Pinpoint the cell where the given text exists, returning its [X, Y] midpoint coordinate. 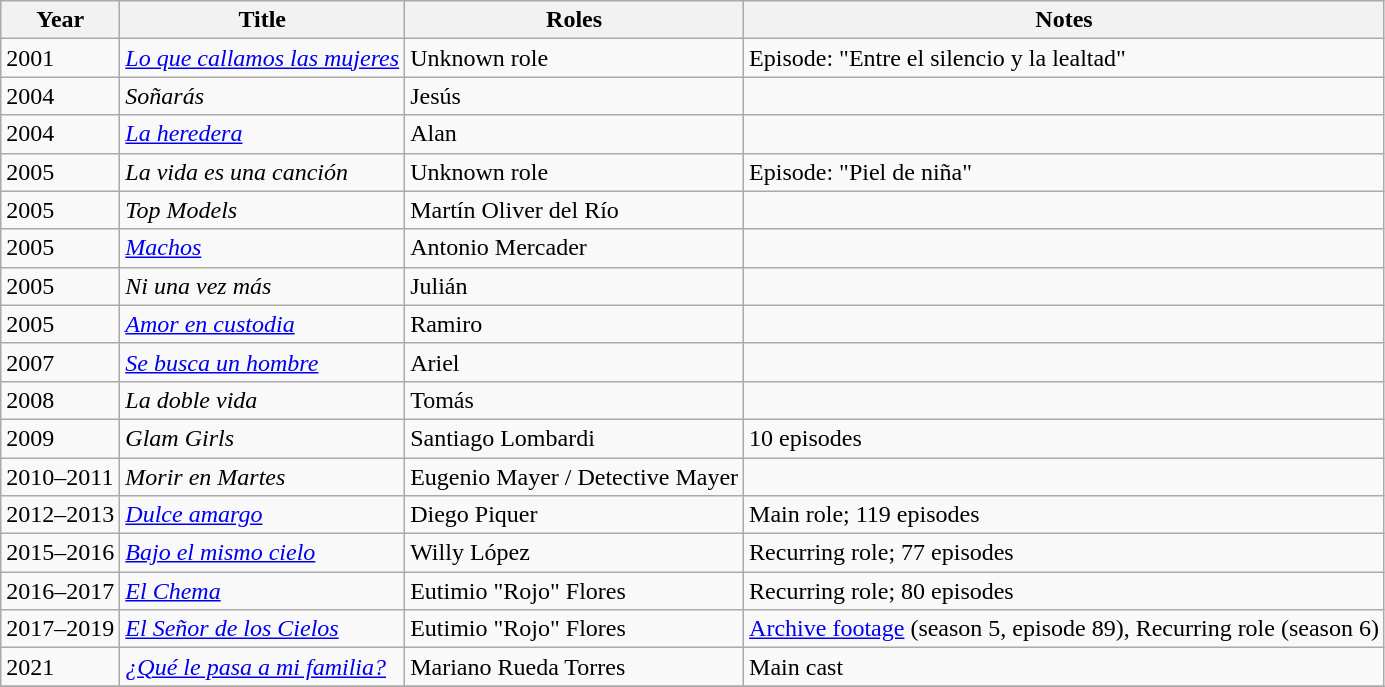
Ariel [574, 362]
Archive footage (season 5, episode 89), Recurring role (season 6) [1064, 629]
El Chema [262, 591]
La doble vida [262, 400]
Top Models [262, 210]
Ni una vez más [262, 286]
Mariano Rueda Torres [574, 667]
2017–2019 [60, 629]
Lo que callamos las mujeres [262, 58]
Title [262, 20]
Episode: "Piel de niña" [1064, 172]
2007 [60, 362]
Amor en custodia [262, 324]
2016–2017 [60, 591]
Santiago Lombardi [574, 438]
Bajo el mismo cielo [262, 553]
Main cast [1064, 667]
Morir en Martes [262, 477]
Machos [262, 248]
La heredera [262, 134]
Roles [574, 20]
Julián [574, 286]
¿Qué le pasa a mi familia? [262, 667]
2012–2013 [60, 515]
2015–2016 [60, 553]
Glam Girls [262, 438]
El Señor de los Cielos [262, 629]
Recurring role; 80 episodes [1064, 591]
2009 [60, 438]
Notes [1064, 20]
Eugenio Mayer / Detective Mayer [574, 477]
Willy López [574, 553]
Martín Oliver del Río [574, 210]
Recurring role; 77 episodes [1064, 553]
Jesús [574, 96]
Soñarás [262, 96]
Dulce amargo [262, 515]
Main role; 119 episodes [1064, 515]
Alan [574, 134]
2010–2011 [60, 477]
Tomás [574, 400]
Ramiro [574, 324]
2021 [60, 667]
Year [60, 20]
Antonio Mercader [574, 248]
Se busca un hombre [262, 362]
2008 [60, 400]
La vida es una canción [262, 172]
Diego Piquer [574, 515]
Episode: "Entre el silencio y la lealtad" [1064, 58]
2001 [60, 58]
10 episodes [1064, 438]
